Pinpoint the cell where the given text exists, returning its (X, Y) midpoint coordinate. 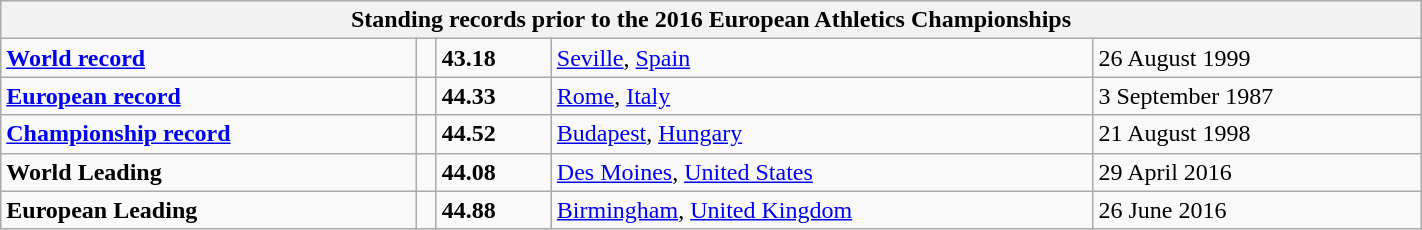
Des Moines, United States (822, 172)
Birmingham, United Kingdom (822, 210)
44.08 (494, 172)
44.88 (494, 210)
European record (209, 96)
21 August 1998 (1257, 134)
Standing records prior to the 2016 European Athletics Championships (711, 20)
43.18 (494, 58)
European Leading (209, 210)
26 June 2016 (1257, 210)
3 September 1987 (1257, 96)
26 August 1999 (1257, 58)
Budapest, Hungary (822, 134)
World Leading (209, 172)
Championship record (209, 134)
44.33 (494, 96)
Rome, Italy (822, 96)
World record (209, 58)
29 April 2016 (1257, 172)
Seville, Spain (822, 58)
44.52 (494, 134)
